Find where the given text appears and provide that cell's center as [X, Y] coordinate. 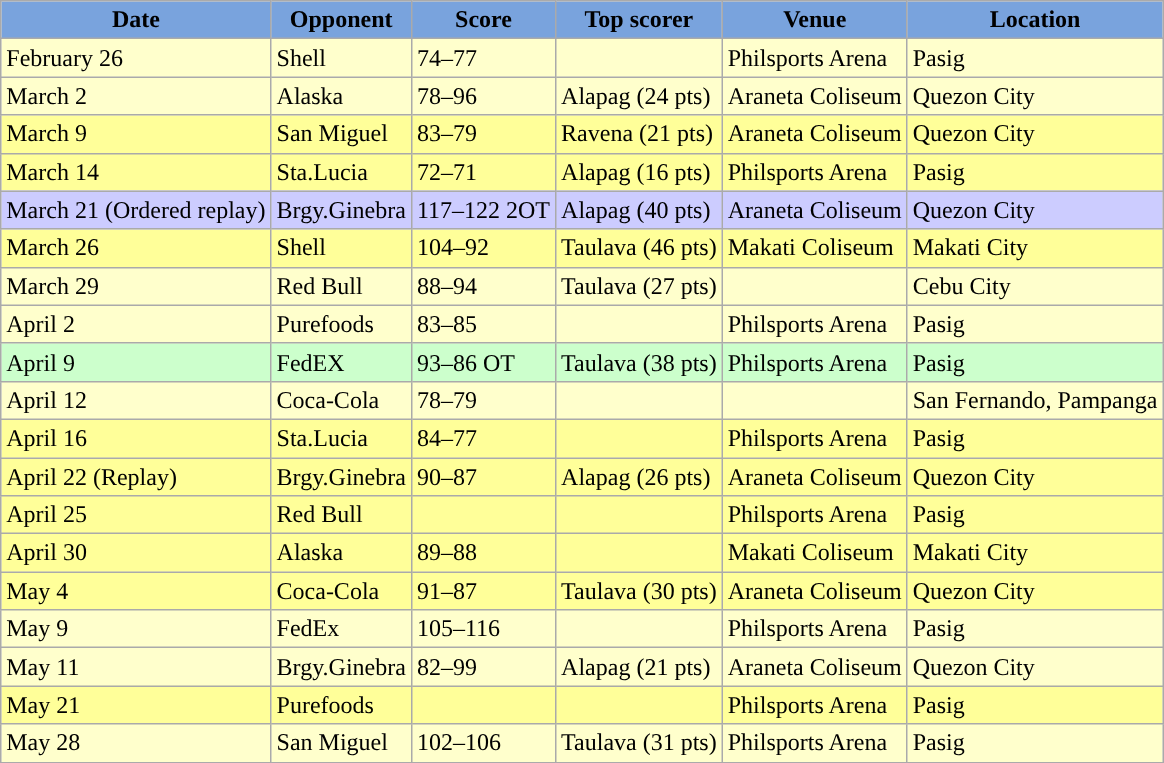
Alapag (24 pts) [640, 96]
Taulava (31 pts) [640, 743]
91–87 [483, 591]
78–96 [483, 96]
April 25 [136, 515]
March 14 [136, 172]
April 9 [136, 362]
May 21 [136, 705]
Location [1035, 20]
Alapag (21 pts) [640, 667]
72–71 [483, 172]
April 12 [136, 400]
90–87 [483, 477]
March 9 [136, 134]
February 26 [136, 58]
Date [136, 20]
84–77 [483, 438]
Top scorer [640, 20]
117–122 2OT [483, 210]
Venue [814, 20]
Opponent [341, 20]
March 21 (Ordered replay) [136, 210]
Taulava (30 pts) [640, 591]
May 28 [136, 743]
105–116 [483, 629]
78–79 [483, 400]
74–77 [483, 58]
Alapag (16 pts) [640, 172]
Score [483, 20]
88–94 [483, 286]
83–85 [483, 324]
May 9 [136, 629]
Taulava (27 pts) [640, 286]
Taulava (38 pts) [640, 362]
102–106 [483, 743]
April 30 [136, 553]
Ravena (21 pts) [640, 134]
Alapag (40 pts) [640, 210]
82–99 [483, 667]
89–88 [483, 553]
May 11 [136, 667]
Alapag (26 pts) [640, 477]
FedEx [341, 629]
Cebu City [1035, 286]
93–86 OT [483, 362]
104–92 [483, 248]
FedEX [341, 362]
San Fernando, Pampanga [1035, 400]
April 2 [136, 324]
March 29 [136, 286]
83–79 [483, 134]
Taulava (46 pts) [640, 248]
March 2 [136, 96]
May 4 [136, 591]
April 22 (Replay) [136, 477]
April 16 [136, 438]
March 26 [136, 248]
